Scan for the cell matching the given text and deliver its (X, Y) coordinate at center. 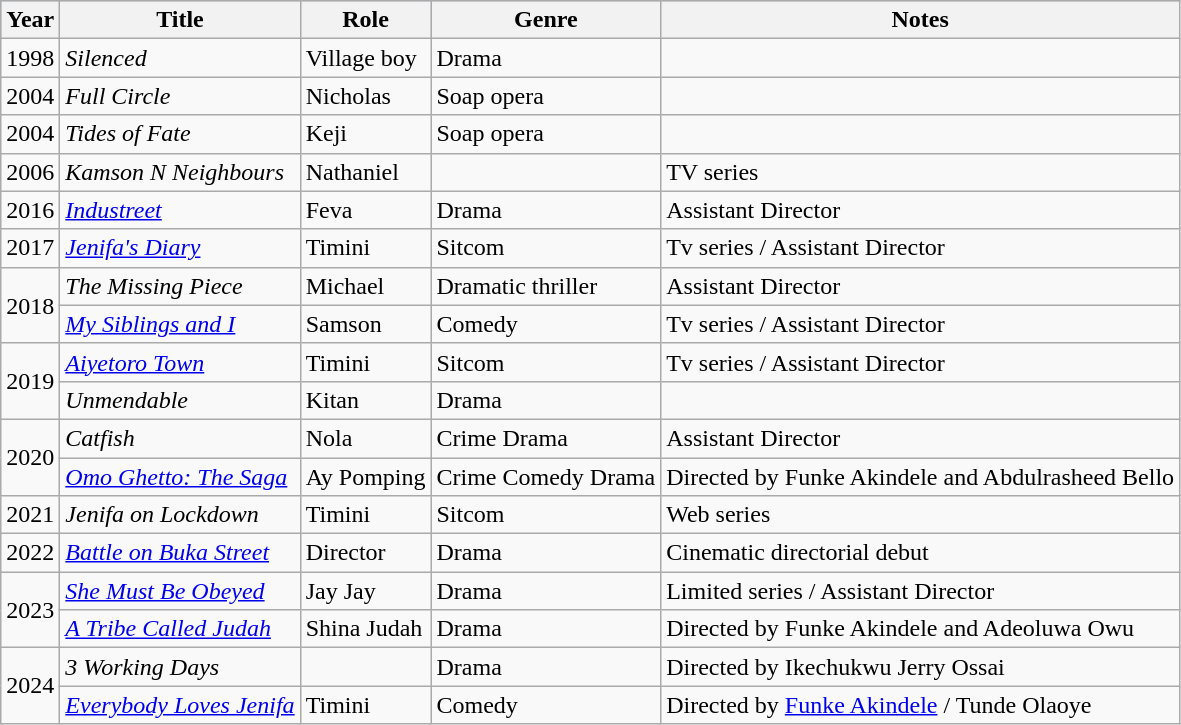
Tides of Fate (180, 134)
Notes (920, 20)
Everybody Loves Jenifa (180, 705)
Catfish (180, 438)
Samson (366, 324)
Michael (366, 286)
2022 (30, 553)
Web series (920, 515)
Jenifa's Diary (180, 248)
Crime Comedy Drama (546, 477)
1998 (30, 58)
2021 (30, 515)
The Missing Piece (180, 286)
Directed by Funke Akindele and Abdulrasheed Bello (920, 477)
She Must Be Obeyed (180, 591)
2018 (30, 305)
3 Working Days (180, 667)
Director (366, 553)
Kamson N Neighbours (180, 172)
Limited series / Assistant Director (920, 591)
Directed by Funke Akindele and Adeoluwa Owu (920, 629)
Shina Judah (366, 629)
Crime Drama (546, 438)
Jay Jay (366, 591)
2024 (30, 686)
Cinematic directorial debut (920, 553)
Full Circle (180, 96)
2020 (30, 457)
Industreet (180, 210)
2023 (30, 610)
Jenifa on Lockdown (180, 515)
2016 (30, 210)
Directed by Ikechukwu Jerry Ossai (920, 667)
TV series (920, 172)
Nathaniel (366, 172)
Battle on Buka Street (180, 553)
Village boy (366, 58)
2017 (30, 248)
2019 (30, 381)
Silenced (180, 58)
Aiyetoro Town (180, 362)
Role (366, 20)
Year (30, 20)
Ay Pomping (366, 477)
My Siblings and I (180, 324)
Omo Ghetto: The Saga (180, 477)
Directed by Funke Akindele / Tunde Olaoye (920, 705)
Genre (546, 20)
Feva (366, 210)
Nola (366, 438)
Unmendable (180, 400)
A Tribe Called Judah (180, 629)
Nicholas (366, 96)
Kitan (366, 400)
2006 (30, 172)
Keji (366, 134)
Title (180, 20)
Dramatic thriller (546, 286)
